Extract the [X, Y] coordinate from the center of the cell holding the provided text.  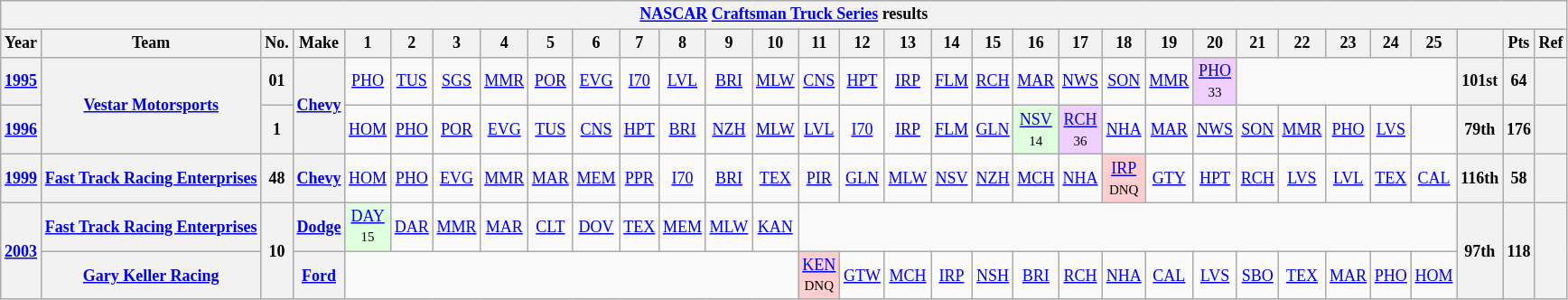
DAY15 [369, 227]
101st [1479, 81]
IRPDNQ [1124, 178]
CLT [551, 227]
16 [1036, 43]
11 [819, 43]
SGS [457, 81]
Team [150, 43]
97th [1479, 251]
176 [1519, 130]
79th [1479, 130]
24 [1391, 43]
25 [1434, 43]
3 [457, 43]
No. [276, 43]
58 [1519, 178]
17 [1080, 43]
01 [276, 81]
7 [639, 43]
48 [276, 178]
22 [1302, 43]
6 [596, 43]
Ford [319, 276]
GTW [863, 276]
RCH36 [1080, 130]
NSH [993, 276]
NSV [952, 178]
21 [1257, 43]
NSV14 [1036, 130]
PIR [819, 178]
64 [1519, 81]
2 [412, 43]
23 [1349, 43]
Dodge [319, 227]
12 [863, 43]
5 [551, 43]
20 [1216, 43]
Ref [1551, 43]
Vestar Motorsports [150, 105]
8 [683, 43]
1995 [22, 81]
2003 [22, 251]
NASCAR Craftsman Truck Series results [784, 14]
18 [1124, 43]
Gary Keller Racing [150, 276]
4 [504, 43]
KAN [775, 227]
1999 [22, 178]
Make [319, 43]
KENDNQ [819, 276]
DAR [412, 227]
DOV [596, 227]
14 [952, 43]
116th [1479, 178]
118 [1519, 251]
Year [22, 43]
SBO [1257, 276]
15 [993, 43]
19 [1169, 43]
9 [728, 43]
PHO33 [1216, 81]
13 [907, 43]
1996 [22, 130]
PPR [639, 178]
Pts [1519, 43]
GTY [1169, 178]
